Find where the given text appears and provide that cell's center as (x, y) coordinate. 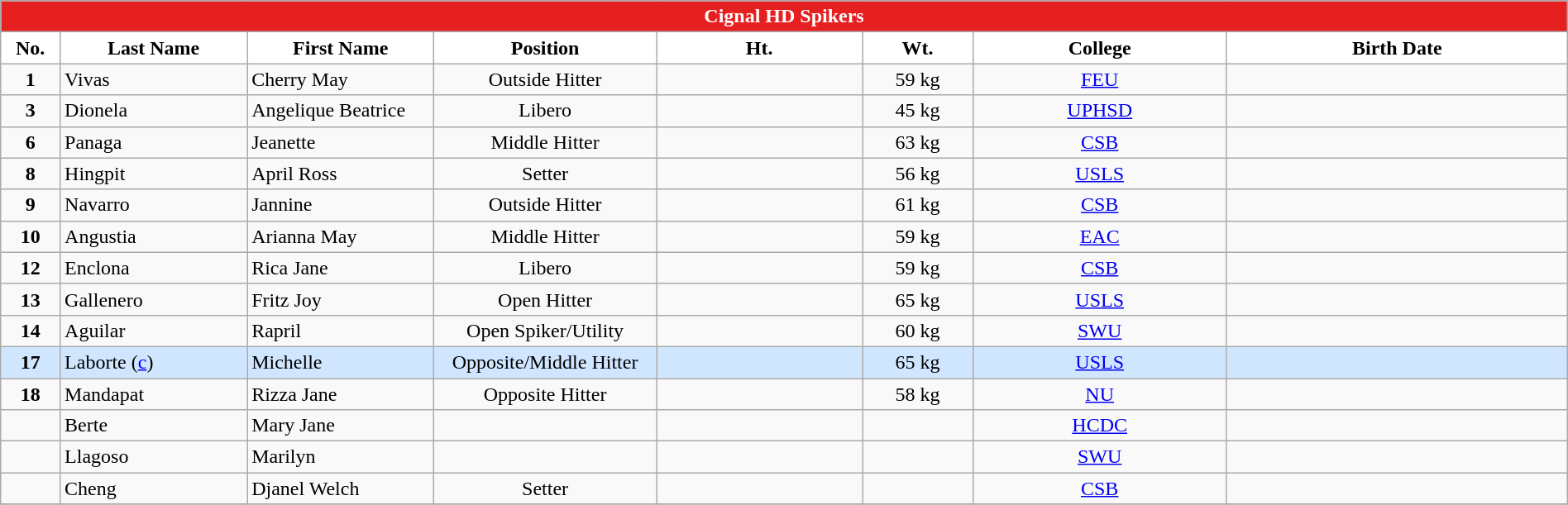
Aguilar (154, 331)
Enclona (154, 268)
Michelle (341, 362)
45 kg (918, 111)
FEU (1100, 79)
Laborte (c) (154, 362)
NU (1100, 394)
Cherry May (341, 79)
First Name (341, 48)
10 (31, 236)
College (1100, 48)
9 (31, 205)
Mary Jane (341, 426)
12 (31, 268)
Jannine (341, 205)
HCDC (1100, 426)
Fritz Joy (341, 299)
Birth Date (1397, 48)
EAC (1100, 236)
Gallenero (154, 299)
Mandapat (154, 394)
Opposite Hitter (546, 394)
6 (31, 142)
1 (31, 79)
13 (31, 299)
Dionela (154, 111)
No. (31, 48)
18 (31, 394)
Rica Jane (341, 268)
63 kg (918, 142)
Navarro (154, 205)
3 (31, 111)
Angelique Beatrice (341, 111)
UPHSD (1100, 111)
Open Spiker/Utility (546, 331)
56 kg (918, 174)
Ht. (759, 48)
17 (31, 362)
14 (31, 331)
Hingpit (154, 174)
Wt. (918, 48)
April Ross (341, 174)
Jeanette (341, 142)
Berte (154, 426)
61 kg (918, 205)
Open Hitter (546, 299)
Llagoso (154, 457)
Arianna May (341, 236)
Djanel Welch (341, 488)
Vivas (154, 79)
Opposite/Middle Hitter (546, 362)
60 kg (918, 331)
8 (31, 174)
Rizza Jane (341, 394)
Angustia (154, 236)
58 kg (918, 394)
Marilyn (341, 457)
Cignal HD Spikers (784, 17)
Position (546, 48)
Cheng (154, 488)
Panaga (154, 142)
Rapril (341, 331)
Last Name (154, 48)
